Locate the cell with the specified text and output its [X, Y] center coordinate. 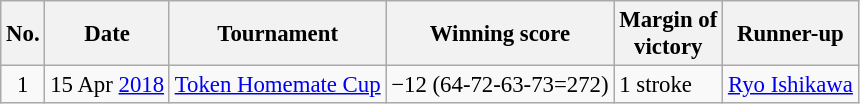
Date [107, 34]
Margin ofvictory [668, 34]
No. [23, 34]
−12 (64-72-63-73=272) [500, 85]
Token Homemate Cup [278, 85]
15 Apr 2018 [107, 85]
Ryo Ishikawa [791, 85]
Winning score [500, 34]
1 stroke [668, 85]
1 [23, 85]
Runner-up [791, 34]
Tournament [278, 34]
